For the text-containing cell, return its midpoint in (x, y) coordinate format. 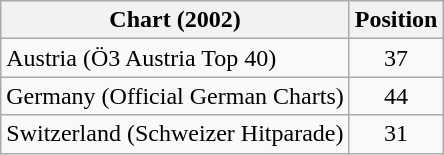
31 (396, 134)
Switzerland (Schweizer Hitparade) (175, 134)
Austria (Ö3 Austria Top 40) (175, 58)
Germany (Official German Charts) (175, 96)
Chart (2002) (175, 20)
Position (396, 20)
37 (396, 58)
44 (396, 96)
